Extract the [x, y] coordinate from the center of the cell holding the provided text.  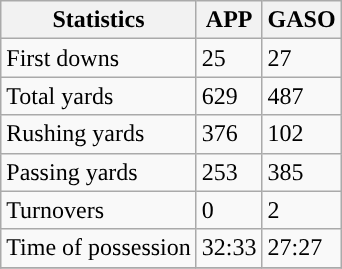
2 [302, 210]
25 [229, 58]
Passing yards [99, 172]
GASO [302, 20]
Time of possession [99, 248]
253 [229, 172]
385 [302, 172]
629 [229, 96]
First downs [99, 58]
102 [302, 134]
32:33 [229, 248]
Turnovers [99, 210]
0 [229, 210]
Statistics [99, 20]
APP [229, 20]
27:27 [302, 248]
376 [229, 134]
Total yards [99, 96]
Rushing yards [99, 134]
487 [302, 96]
27 [302, 58]
